Find where the given text appears and provide that cell's center as [x, y] coordinate. 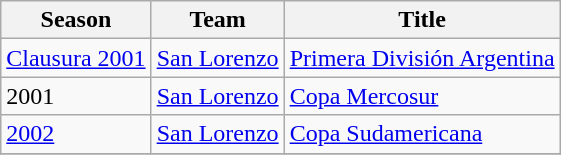
Season [76, 20]
Copa Mercosur [422, 96]
Primera División Argentina [422, 58]
Clausura 2001 [76, 58]
2002 [76, 134]
2001 [76, 96]
Copa Sudamericana [422, 134]
Team [218, 20]
Title [422, 20]
